For the text-containing cell, return its midpoint in [X, Y] coordinate format. 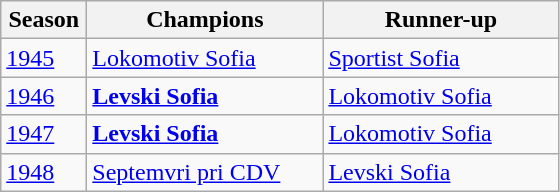
1947 [44, 134]
1946 [44, 96]
1945 [44, 58]
Champions [205, 20]
1948 [44, 172]
Sportist Sofia [441, 58]
Runner-up [441, 20]
Season [44, 20]
Septemvri pri CDV [205, 172]
